Identify which cell holds the provided text, then report its [X, Y] central coordinate. 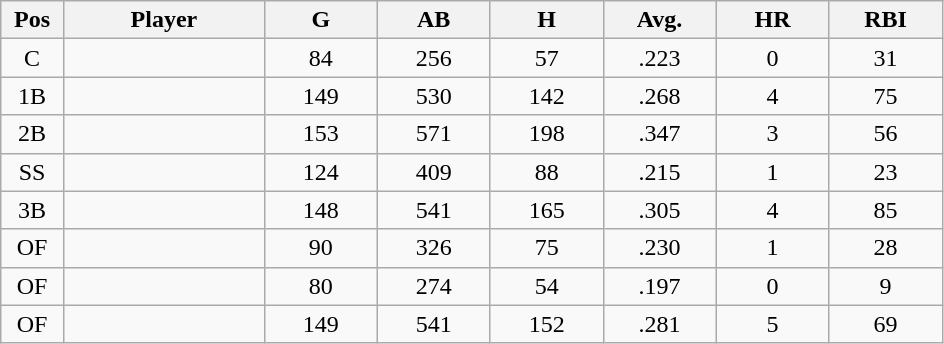
3 [772, 134]
.223 [660, 58]
5 [772, 324]
.197 [660, 286]
165 [546, 210]
326 [434, 248]
RBI [886, 20]
.230 [660, 248]
124 [320, 172]
1B [32, 96]
88 [546, 172]
571 [434, 134]
90 [320, 248]
Avg. [660, 20]
AB [434, 20]
.281 [660, 324]
84 [320, 58]
54 [546, 286]
SS [32, 172]
69 [886, 324]
31 [886, 58]
409 [434, 172]
H [546, 20]
80 [320, 286]
148 [320, 210]
HR [772, 20]
3B [32, 210]
Player [164, 20]
153 [320, 134]
57 [546, 58]
530 [434, 96]
198 [546, 134]
C [32, 58]
.347 [660, 134]
G [320, 20]
56 [886, 134]
Pos [32, 20]
256 [434, 58]
.305 [660, 210]
2B [32, 134]
28 [886, 248]
142 [546, 96]
9 [886, 286]
85 [886, 210]
274 [434, 286]
23 [886, 172]
152 [546, 324]
.268 [660, 96]
.215 [660, 172]
